Locate the cell with the specified text and output its (X, Y) center coordinate. 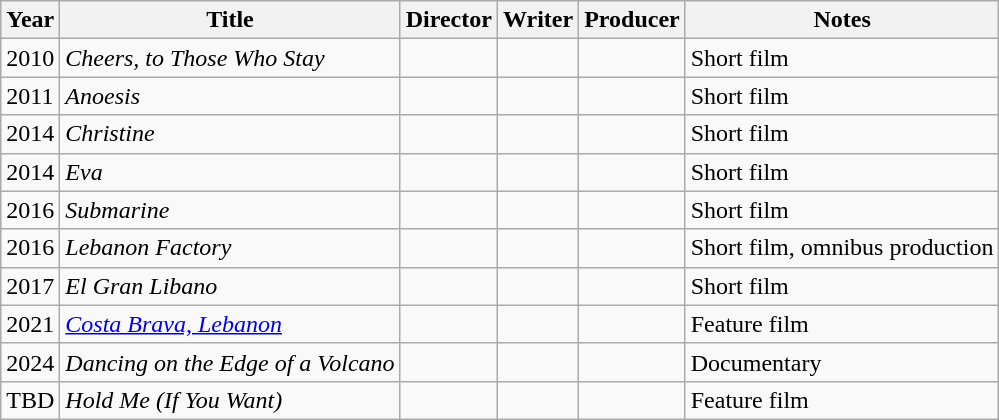
Costa Brava, Lebanon (230, 324)
Dancing on the Edge of a Volcano (230, 362)
2017 (30, 286)
2024 (30, 362)
Year (30, 20)
2011 (30, 96)
Cheers, to Those Who Stay (230, 58)
2010 (30, 58)
Submarine (230, 210)
Title (230, 20)
Producer (632, 20)
2021 (30, 324)
Anoesis (230, 96)
Christine (230, 134)
Notes (842, 20)
Hold Me (If You Want) (230, 400)
El Gran Libano (230, 286)
Documentary (842, 362)
Eva (230, 172)
Short film, omnibus production (842, 248)
Director (448, 20)
TBD (30, 400)
Lebanon Factory (230, 248)
Writer (538, 20)
